Pinpoint the cell where the given text exists, returning its [x, y] midpoint coordinate. 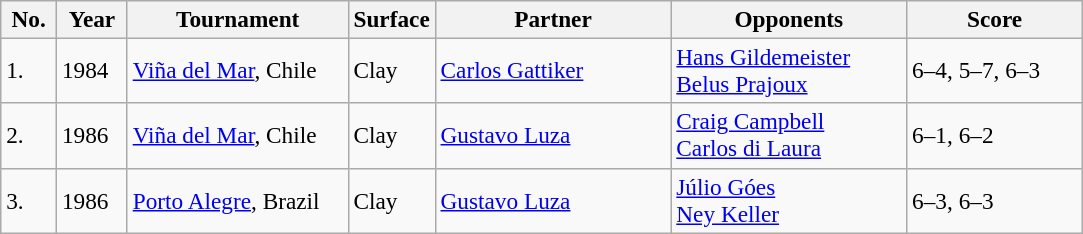
2. [29, 136]
Júlio Góes Ney Keller [789, 200]
Year [92, 19]
Partner [553, 19]
Tournament [238, 19]
3. [29, 200]
Opponents [789, 19]
Score [995, 19]
1984 [92, 70]
Hans Gildemeister Belus Prajoux [789, 70]
Porto Alegre, Brazil [238, 200]
6–1, 6–2 [995, 136]
Carlos Gattiker [553, 70]
1. [29, 70]
6–3, 6–3 [995, 200]
6–4, 5–7, 6–3 [995, 70]
Craig Campbell Carlos di Laura [789, 136]
No. [29, 19]
Surface [392, 19]
